Identify which cell holds the provided text, then report its [x, y] central coordinate. 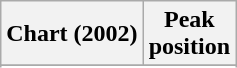
Peakposition [189, 34]
Chart (2002) [72, 34]
